Return (x, y) of the center of cell containing provided text 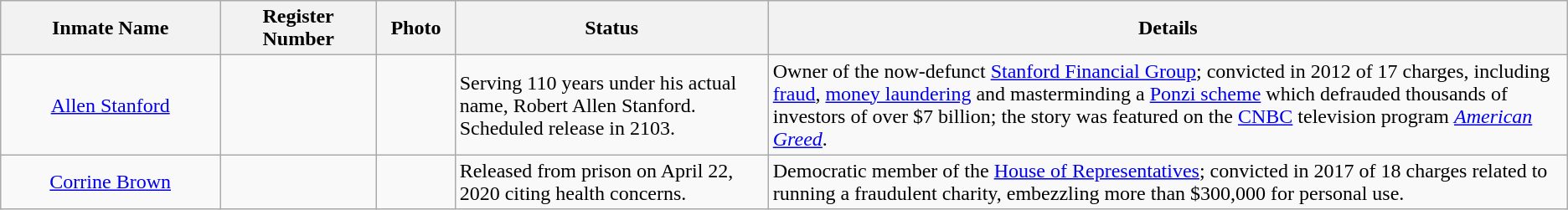
Inmate Name (111, 28)
Released from prison on April 22, 2020 citing health concerns. (611, 182)
Allen Stanford (111, 105)
Details (1168, 28)
Register Number (298, 28)
Corrine Brown (111, 182)
Status (611, 28)
Photo (416, 28)
Serving 110 years under his actual name, Robert Allen Stanford. Scheduled release in 2103. (611, 105)
